Provide the (x, y) coordinate of the cell's center where the given text is located.  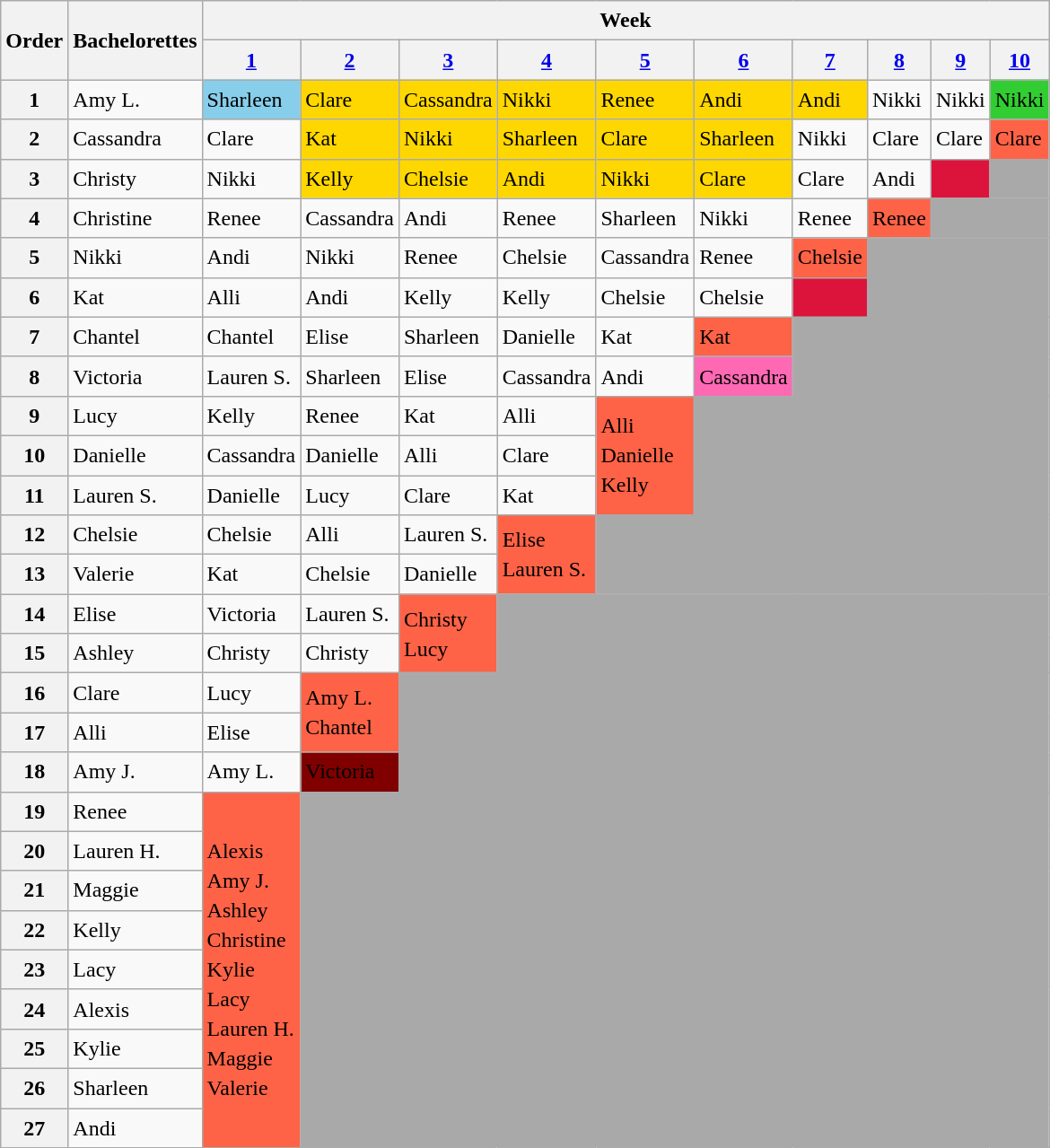
EliseLauren S. (547, 555)
11 (34, 495)
Amy J. (135, 772)
AlexisAmy J.AshleyChristineKylieLacyLauren H.MaggieValerie (251, 969)
Amy L.Chantel (350, 713)
Valerie (135, 574)
Order (34, 40)
ChristyLucy (448, 634)
19 (34, 811)
Christine (135, 218)
22 (34, 930)
16 (34, 693)
26 (34, 1088)
Kylie (135, 1048)
25 (34, 1048)
Ashley (135, 653)
12 (34, 535)
20 (34, 851)
17 (34, 732)
21 (34, 890)
13 (34, 574)
Bachelorettes (135, 40)
24 (34, 1009)
14 (34, 614)
Maggie (135, 890)
27 (34, 1127)
Lauren H. (135, 851)
Alexis (135, 1009)
Week (626, 21)
Lacy (135, 969)
23 (34, 969)
15 (34, 653)
18 (34, 772)
AlliDanielleKelly (645, 455)
